Output the (x, y) coordinate of the center of the cell containing the given text.  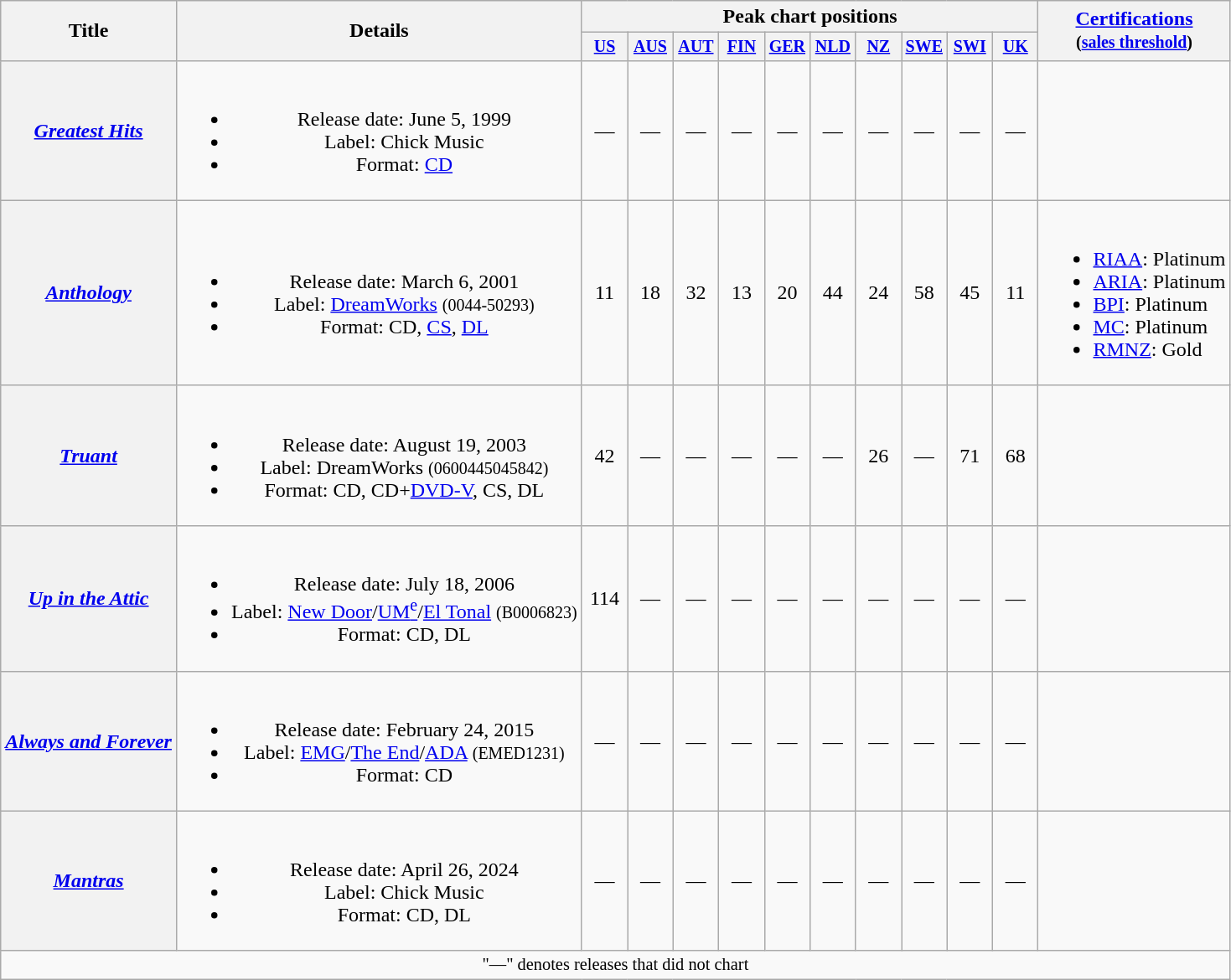
42 (604, 456)
Release date: August 19, 2003Label: DreamWorks (0600445045842)Format: CD, CD+DVD-V, CS, DL (379, 456)
44 (833, 293)
Release date: March 6, 2001Label: DreamWorks (0044-50293)Format: CD, CS, DL (379, 293)
Anthology (89, 293)
AUT (696, 47)
Truant (89, 456)
Always and Forever (89, 740)
71 (970, 456)
Release date: June 5, 1999Label: Chick MusicFormat: CD (379, 131)
SWE (924, 47)
13 (742, 293)
68 (1015, 456)
32 (696, 293)
RIAA: PlatinumARIA: PlatinumBPI: PlatinumMC: PlatinumRMNZ: Gold (1135, 293)
24 (878, 293)
"—" denotes releases that did not chart (615, 965)
114 (604, 598)
Greatest Hits (89, 131)
AUS (650, 47)
18 (650, 293)
NZ (878, 47)
Details (379, 31)
Certifications(sales threshold) (1135, 31)
58 (924, 293)
Release date: February 24, 2015Label: EMG/The End/ADA (EMED1231)Format: CD (379, 740)
US (604, 47)
26 (878, 456)
Release date: July 18, 2006Label: New Door/UMe/El Tonal (B0006823)Format: CD, DL (379, 598)
Mantras (89, 881)
FIN (742, 47)
SWI (970, 47)
Up in the Attic (89, 598)
GER (787, 47)
Title (89, 31)
20 (787, 293)
NLD (833, 47)
UK (1015, 47)
Peak chart positions (809, 17)
Release date: April 26, 2024Label: Chick MusicFormat: CD, DL (379, 881)
45 (970, 293)
